From the cell containing the given text, extract its center point as (x, y) coordinate. 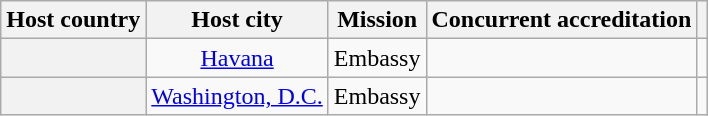
Mission (377, 20)
Host country (74, 20)
Concurrent accreditation (562, 20)
Washington, D.C. (237, 96)
Havana (237, 58)
Host city (237, 20)
